Search for the cell housing the specified text and yield its (x, y) center coordinate. 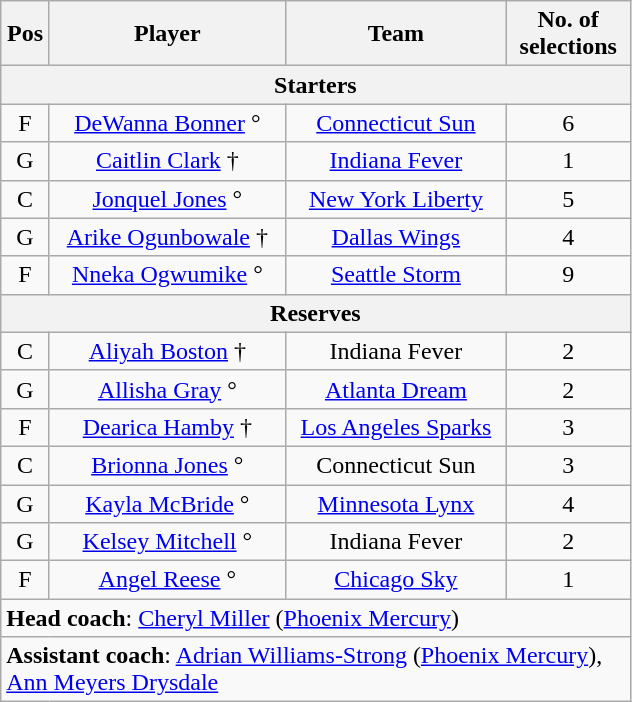
Jonquel Jones ° (167, 199)
Assistant coach: Adrian Williams-Strong (Phoenix Mercury), Ann Meyers Drysdale (316, 670)
Minnesota Lynx (396, 503)
No. of selections (568, 34)
Los Angeles Sparks (396, 427)
Nneka Ogwumike ° (167, 275)
6 (568, 123)
Head coach: Cheryl Miller (Phoenix Mercury) (316, 618)
Kayla McBride ° (167, 503)
Team (396, 34)
Caitlin Clark † (167, 161)
Reserves (316, 313)
Player (167, 34)
Brionna Jones ° (167, 465)
Pos (26, 34)
Allisha Gray ° (167, 389)
Kelsey Mitchell ° (167, 542)
Seattle Storm (396, 275)
Chicago Sky (396, 580)
New York Liberty (396, 199)
DeWanna Bonner ° (167, 123)
Arike Ogunbowale † (167, 237)
Angel Reese ° (167, 580)
Aliyah Boston † (167, 351)
Dallas Wings (396, 237)
9 (568, 275)
Starters (316, 85)
5 (568, 199)
Dearica Hamby † (167, 427)
Atlanta Dream (396, 389)
